Locate the cell with the specified text and output its [X, Y] center coordinate. 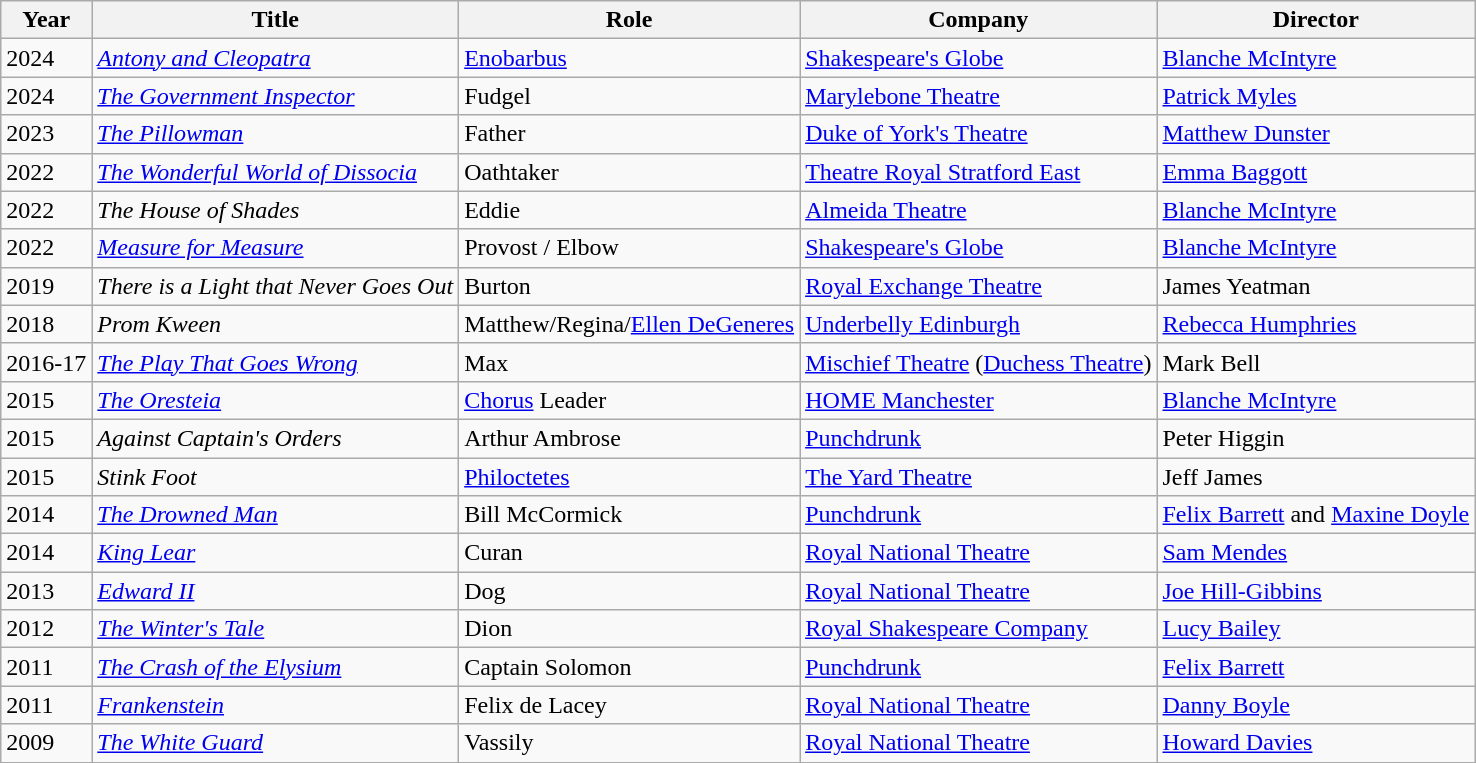
Frankenstein [276, 705]
Prom Kween [276, 324]
Danny Boyle [1316, 705]
2013 [46, 591]
Captain Solomon [630, 667]
Vassily [630, 743]
HOME Manchester [978, 400]
Oathtaker [630, 172]
Fudgel [630, 96]
The Crash of the Elysium [276, 667]
There is a Light that Never Goes Out [276, 286]
Provost / Elbow [630, 248]
2023 [46, 134]
Title [276, 20]
Role [630, 20]
Marylebone Theatre [978, 96]
Felix Barrett and Maxine Doyle [1316, 515]
2009 [46, 743]
Enobarbus [630, 58]
Director [1316, 20]
The Yard Theatre [978, 477]
Royal Shakespeare Company [978, 629]
The Winter's Tale [276, 629]
Stink Foot [276, 477]
Almeida Theatre [978, 210]
Howard Davies [1316, 743]
Peter Higgin [1316, 438]
The Government Inspector [276, 96]
Royal Exchange Theatre [978, 286]
Duke of York's Theatre [978, 134]
Curan [630, 553]
Dog [630, 591]
The Play That Goes Wrong [276, 362]
Jeff James [1316, 477]
The Wonderful World of Dissocia [276, 172]
Patrick Myles [1316, 96]
Max [630, 362]
Mischief Theatre (Duchess Theatre) [978, 362]
Chorus Leader [630, 400]
Philoctetes [630, 477]
Bill McCormick [630, 515]
2019 [46, 286]
Year [46, 20]
Theatre Royal Stratford East [978, 172]
Burton [630, 286]
The Drowned Man [276, 515]
Underbelly Edinburgh [978, 324]
2012 [46, 629]
Matthew Dunster [1316, 134]
Felix Barrett [1316, 667]
Dion [630, 629]
Against Captain's Orders [276, 438]
Matthew/Regina/Ellen DeGeneres [630, 324]
2018 [46, 324]
The Pillowman [276, 134]
Eddie [630, 210]
Father [630, 134]
Mark Bell [1316, 362]
The White Guard [276, 743]
Rebecca Humphries [1316, 324]
2016-17 [46, 362]
Lucy Bailey [1316, 629]
Antony and Cleopatra [276, 58]
James Yeatman [1316, 286]
Felix de Lacey [630, 705]
Emma Baggott [1316, 172]
The House of Shades [276, 210]
The Oresteia [276, 400]
Measure for Measure [276, 248]
Company [978, 20]
Sam Mendes [1316, 553]
King Lear [276, 553]
Edward II [276, 591]
Arthur Ambrose [630, 438]
Joe Hill-Gibbins [1316, 591]
